Output the [x, y] coordinate of the center of the cell containing the given text.  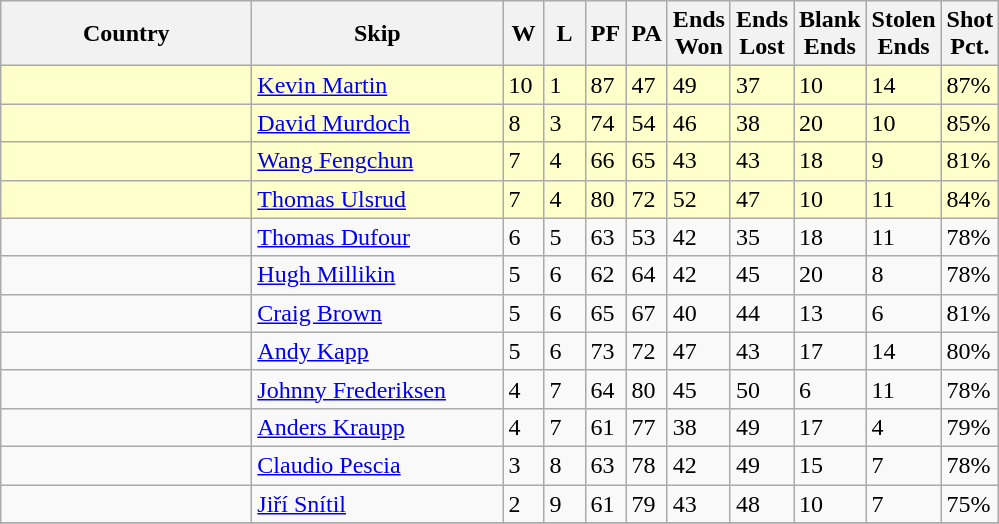
35 [762, 237]
46 [698, 123]
1 [564, 85]
13 [830, 313]
48 [762, 503]
2 [524, 503]
79 [646, 503]
Thomas Ulsrud [378, 199]
62 [606, 275]
Thomas Dufour [378, 237]
David Murdoch [378, 123]
54 [646, 123]
Wang Fengchun [378, 161]
80% [970, 351]
Blank Ends [830, 34]
Johnny Frederiksen [378, 389]
87% [970, 85]
PF [606, 34]
44 [762, 313]
73 [606, 351]
W [524, 34]
75% [970, 503]
67 [646, 313]
40 [698, 313]
L [564, 34]
Anders Kraupp [378, 427]
50 [762, 389]
37 [762, 85]
Andy Kapp [378, 351]
85% [970, 123]
53 [646, 237]
Stolen Ends [904, 34]
Ends Won [698, 34]
66 [606, 161]
78 [646, 465]
Shot Pct. [970, 34]
Skip [378, 34]
Claudio Pescia [378, 465]
79% [970, 427]
87 [606, 85]
84% [970, 199]
Ends Lost [762, 34]
Hugh Millikin [378, 275]
Kevin Martin [378, 85]
PA [646, 34]
Country [126, 34]
Craig Brown [378, 313]
15 [830, 465]
Jiří Snítil [378, 503]
77 [646, 427]
74 [606, 123]
52 [698, 199]
